For the text-containing cell, return its midpoint in (X, Y) coordinate format. 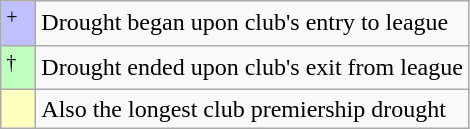
Drought ended upon club's exit from league (252, 68)
+ (18, 24)
† (18, 68)
Drought began upon club's entry to league (252, 24)
Also the longest club premiership drought (252, 109)
